Return (X, Y) of the center of cell containing provided text 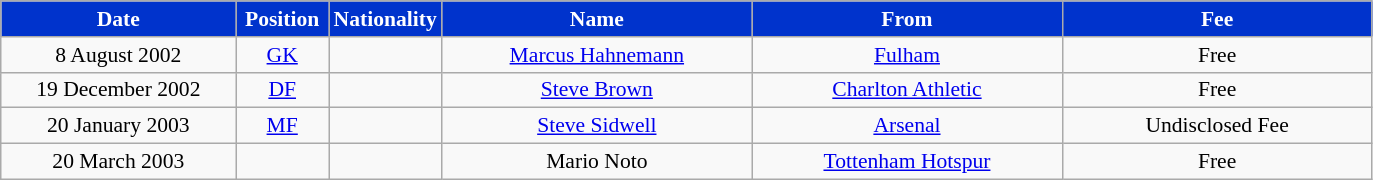
DF (282, 90)
Arsenal (907, 126)
Mario Noto (597, 162)
Name (597, 19)
19 December 2002 (118, 90)
MF (282, 126)
Undisclosed Fee (1217, 126)
Date (118, 19)
8 August 2002 (118, 55)
From (907, 19)
Steve Sidwell (597, 126)
Position (282, 19)
Tottenham Hotspur (907, 162)
Charlton Athletic (907, 90)
Fulham (907, 55)
Nationality (384, 19)
Marcus Hahnemann (597, 55)
Fee (1217, 19)
20 March 2003 (118, 162)
20 January 2003 (118, 126)
Steve Brown (597, 90)
GK (282, 55)
